From the cell containing the given text, extract its center point as (X, Y) coordinate. 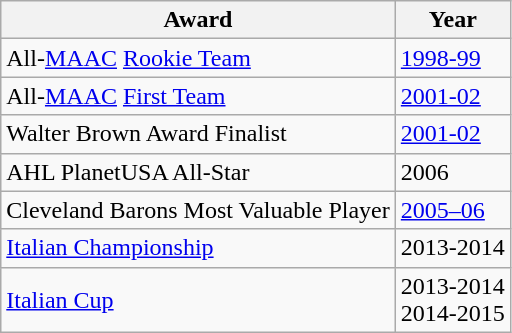
Cleveland Barons Most Valuable Player (198, 210)
AHL PlanetUSA All-Star (198, 172)
Italian Championship (198, 248)
2013-20142014-2015 (452, 300)
Italian Cup (198, 300)
Award (198, 20)
All-MAAC Rookie Team (198, 58)
Year (452, 20)
2005–06 (452, 210)
Walter Brown Award Finalist (198, 134)
1998-99 (452, 58)
All-MAAC First Team (198, 96)
2013-2014 (452, 248)
2006 (452, 172)
